Return [X, Y] of the center of cell containing provided text 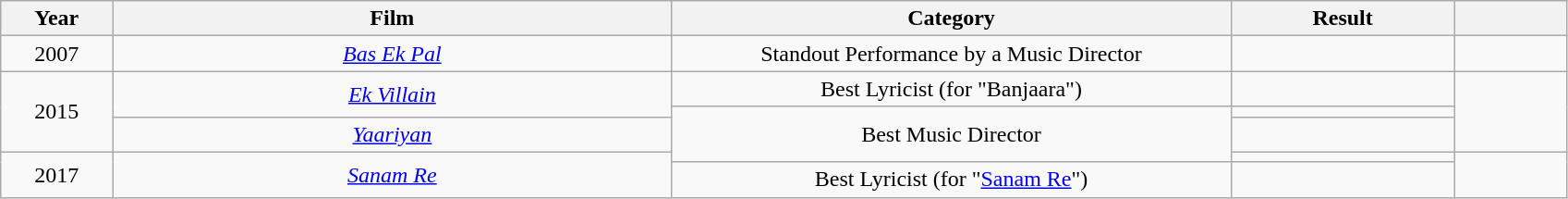
Category [952, 19]
Best Music Director [952, 134]
Standout Performance by a Music Director [952, 54]
Ek Villain [392, 94]
Sanam Re [392, 174]
2017 [57, 174]
Film [392, 19]
Best Lyricist (for "Sanam Re") [952, 180]
Bas Ek Pal [392, 54]
Year [57, 19]
Best Lyricist (for "Banjaara") [952, 89]
2007 [57, 54]
2015 [57, 111]
Yaariyan [392, 134]
Result [1343, 19]
